Locate the cell with the specified text and output its [X, Y] center coordinate. 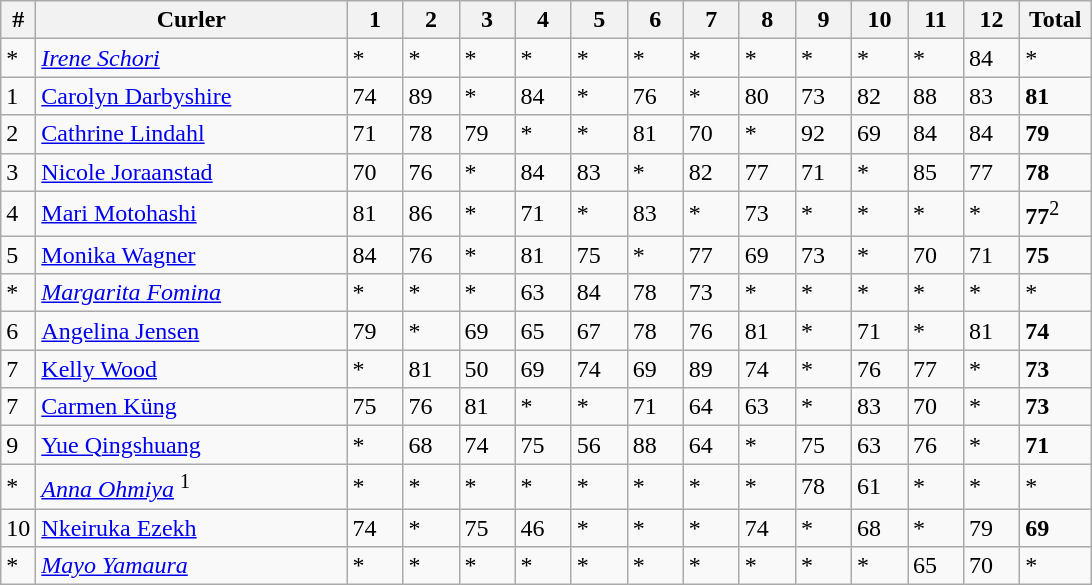
Carmen Küng [192, 407]
# [18, 20]
Nkeiruka Ezekh [192, 528]
Mari Motohashi [192, 214]
8 [767, 20]
Total [1056, 20]
Margarita Fomina [192, 293]
11 [936, 20]
Curler [192, 20]
56 [599, 445]
12 [992, 20]
67 [599, 331]
Monika Wagner [192, 255]
Kelly Wood [192, 369]
Carolyn Darbyshire [192, 96]
80 [767, 96]
50 [487, 369]
Anna Ohmiya 1 [192, 486]
86 [431, 214]
61 [879, 486]
Mayo Yamaura [192, 566]
46 [543, 528]
Nicole Joraanstad [192, 172]
Cathrine Lindahl [192, 134]
92 [823, 134]
Irene Schori [192, 58]
772 [1056, 214]
Yue Qingshuang [192, 445]
85 [936, 172]
Angelina Jensen [192, 331]
